For the text-containing cell, return its midpoint in [X, Y] coordinate format. 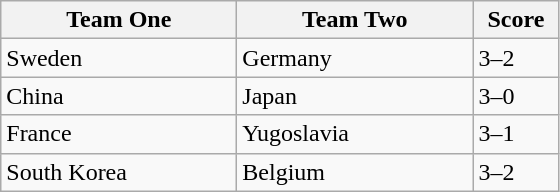
Team Two [355, 20]
3–1 [516, 134]
South Korea [119, 172]
Sweden [119, 58]
Team One [119, 20]
Score [516, 20]
France [119, 134]
Belgium [355, 172]
Japan [355, 96]
Germany [355, 58]
Yugoslavia [355, 134]
China [119, 96]
3–0 [516, 96]
